Find where the given text appears and provide that cell's center as (x, y) coordinate. 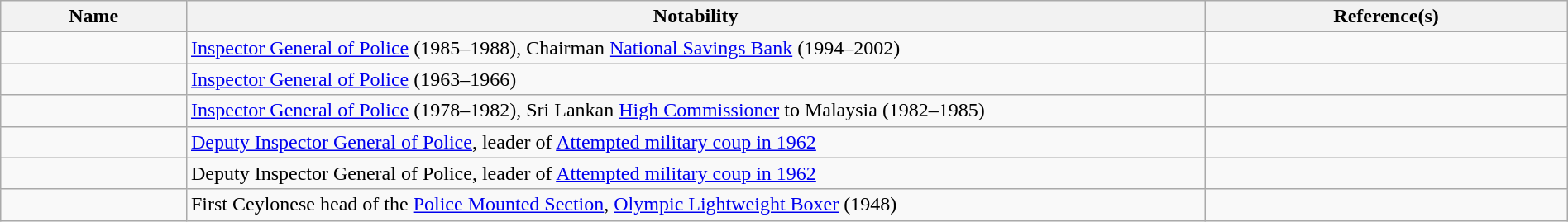
First Ceylonese head of the Police Mounted Section, Olympic Lightweight Boxer (1948) (695, 205)
Inspector General of Police (1963–1966) (695, 79)
Reference(s) (1386, 17)
Inspector General of Police (1978–1982), Sri Lankan High Commissioner to Malaysia (1982–1985) (695, 111)
Name (94, 17)
Notability (695, 17)
Inspector General of Police (1985–1988), Chairman National Savings Bank (1994–2002) (695, 48)
